Determine the [X, Y] coordinate at the center of the cell enclosing the given text.  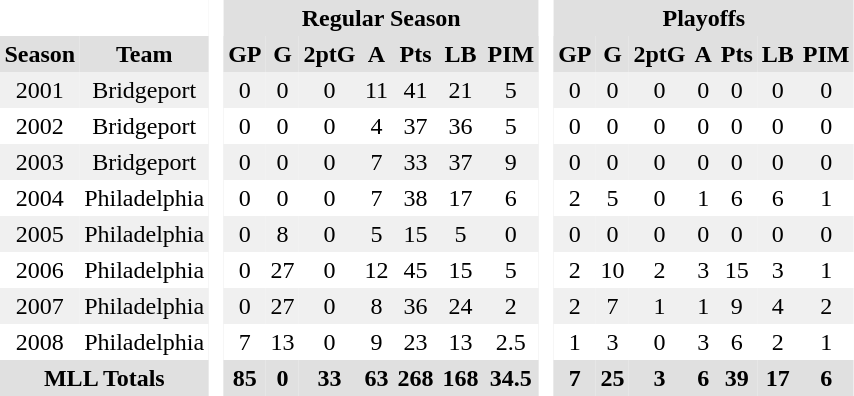
MLL Totals [104, 378]
38 [416, 198]
2002 [40, 126]
Regular Season [382, 18]
23 [416, 342]
10 [612, 270]
21 [460, 90]
2004 [40, 198]
2008 [40, 342]
12 [376, 270]
Season [40, 54]
39 [736, 378]
63 [376, 378]
2007 [40, 306]
41 [416, 90]
85 [245, 378]
2003 [40, 162]
11 [376, 90]
Playoffs [704, 18]
34.5 [511, 378]
2006 [40, 270]
2001 [40, 90]
45 [416, 270]
Team [144, 54]
24 [460, 306]
168 [460, 378]
268 [416, 378]
25 [612, 378]
2.5 [511, 342]
2005 [40, 234]
